For the text-containing cell, return its midpoint in [x, y] coordinate format. 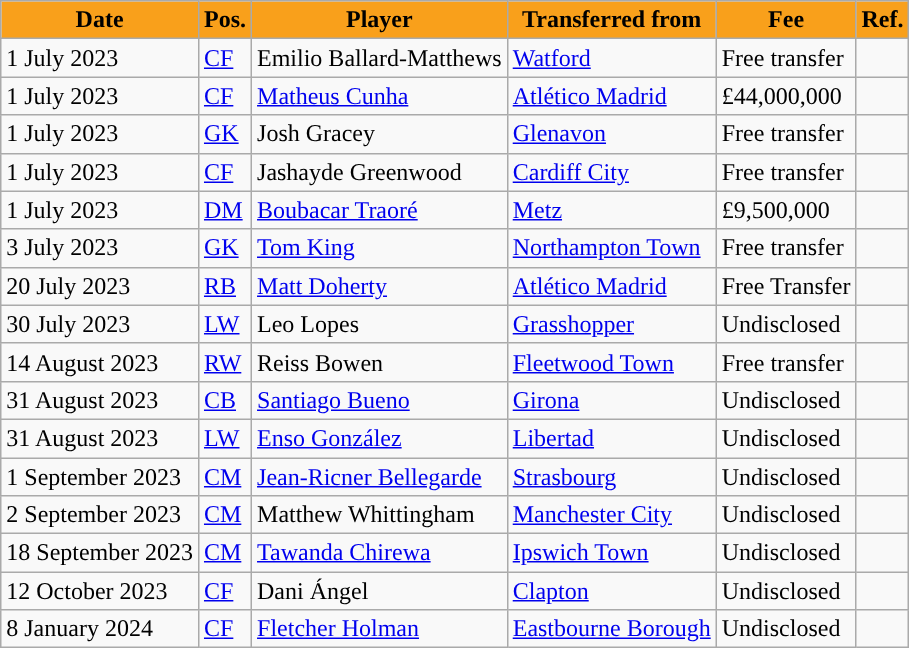
Fleetwood Town [612, 362]
Ipswich Town [612, 553]
CB [224, 400]
Strasbourg [612, 477]
Watford [612, 58]
Girona [612, 400]
Matthew Whittingham [380, 515]
Clapton [612, 591]
DM [224, 210]
12 October 2023 [100, 591]
Cardiff City [612, 172]
Free Transfer [786, 286]
Libertad [612, 438]
Tom King [380, 248]
Matt Doherty [380, 286]
Reiss Bowen [380, 362]
Pos. [224, 20]
Santiago Bueno [380, 400]
Jean-Ricner Bellegarde [380, 477]
Fletcher Holman [380, 629]
Grasshopper [612, 324]
8 January 2024 [100, 629]
Dani Ángel [380, 591]
Josh Gracey [380, 134]
20 July 2023 [100, 286]
Matheus Cunha [380, 96]
14 August 2023 [100, 362]
Date [100, 20]
£9,500,000 [786, 210]
Ref. [882, 20]
Transferred from [612, 20]
1 September 2023 [100, 477]
Jashayde Greenwood [380, 172]
3 July 2023 [100, 248]
Player [380, 20]
RW [224, 362]
18 September 2023 [100, 553]
Glenavon [612, 134]
Leo Lopes [380, 324]
Enso González [380, 438]
RB [224, 286]
£44,000,000 [786, 96]
2 September 2023 [100, 515]
Fee [786, 20]
Boubacar Traoré [380, 210]
Northampton Town [612, 248]
30 July 2023 [100, 324]
Manchester City [612, 515]
Tawanda Chirewa [380, 553]
Metz [612, 210]
Emilio Ballard-Matthews [380, 58]
Eastbourne Borough [612, 629]
